Determine the [x, y] coordinate at the center of the cell enclosing the given text.  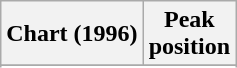
Chart (1996) [72, 34]
Peakposition [189, 34]
